Scan for the cell matching the given text and deliver its [x, y] coordinate at center. 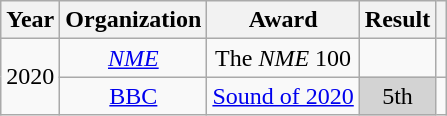
The NME 100 [283, 58]
2020 [30, 77]
Year [30, 20]
Result [397, 20]
5th [397, 96]
NME [134, 58]
Organization [134, 20]
Sound of 2020 [283, 96]
Award [283, 20]
BBC [134, 96]
